Identify which cell holds the provided text, then report its (X, Y) central coordinate. 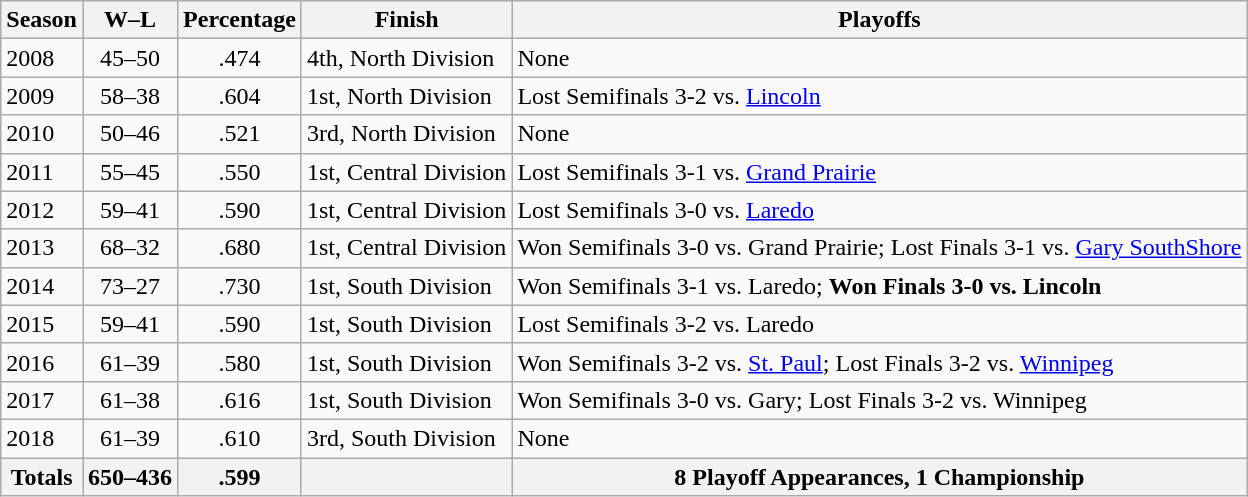
Playoffs (880, 20)
61–38 (130, 400)
Won Semifinals 3-1 vs. Laredo; Won Finals 3-0 vs. Lincoln (880, 286)
2010 (42, 134)
650–436 (130, 477)
Totals (42, 477)
.521 (240, 134)
.730 (240, 286)
2014 (42, 286)
.680 (240, 248)
4th, North Division (406, 58)
68–32 (130, 248)
2009 (42, 96)
.616 (240, 400)
58–38 (130, 96)
.550 (240, 172)
.610 (240, 438)
Lost Semifinals 3-0 vs. Laredo (880, 210)
2017 (42, 400)
Percentage (240, 20)
2018 (42, 438)
8 Playoff Appearances, 1 Championship (880, 477)
Finish (406, 20)
Won Semifinals 3-0 vs. Grand Prairie; Lost Finals 3-1 vs. Gary SouthShore (880, 248)
3rd, South Division (406, 438)
2008 (42, 58)
.599 (240, 477)
2013 (42, 248)
2015 (42, 324)
.580 (240, 362)
Won Semifinals 3-2 vs. St. Paul; Lost Finals 3-2 vs. Winnipeg (880, 362)
2016 (42, 362)
Won Semifinals 3-0 vs. Gary; Lost Finals 3-2 vs. Winnipeg (880, 400)
W–L (130, 20)
2011 (42, 172)
Season (42, 20)
45–50 (130, 58)
50–46 (130, 134)
Lost Semifinals 3-2 vs. Laredo (880, 324)
Lost Semifinals 3-1 vs. Grand Prairie (880, 172)
Lost Semifinals 3-2 vs. Lincoln (880, 96)
55–45 (130, 172)
3rd, North Division (406, 134)
.604 (240, 96)
1st, North Division (406, 96)
2012 (42, 210)
73–27 (130, 286)
.474 (240, 58)
